Search for the cell housing the specified text and yield its [X, Y] center coordinate. 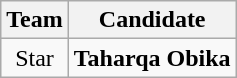
Taharqa Obika [152, 58]
Team [35, 20]
Candidate [152, 20]
Star [35, 58]
